From the cell containing the given text, extract its center point as (x, y) coordinate. 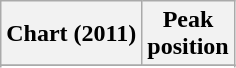
Peakposition (188, 34)
Chart (2011) (72, 34)
